Scan for the cell matching the given text and deliver its [X, Y] coordinate at center. 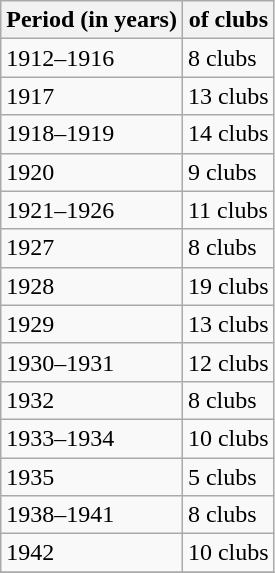
1929 [92, 324]
9 clubs [228, 172]
1928 [92, 286]
1935 [92, 477]
1938–1941 [92, 515]
5 clubs [228, 477]
1920 [92, 172]
1932 [92, 400]
11 clubs [228, 210]
14 clubs [228, 134]
1930–1931 [92, 362]
Period (in years) [92, 20]
1942 [92, 553]
1933–1934 [92, 438]
12 clubs [228, 362]
of clubs [228, 20]
1917 [92, 96]
1918–1919 [92, 134]
1927 [92, 248]
1921–1926 [92, 210]
1912–1916 [92, 58]
19 clubs [228, 286]
